Provide the [x, y] coordinate of the cell's center where the given text is located.  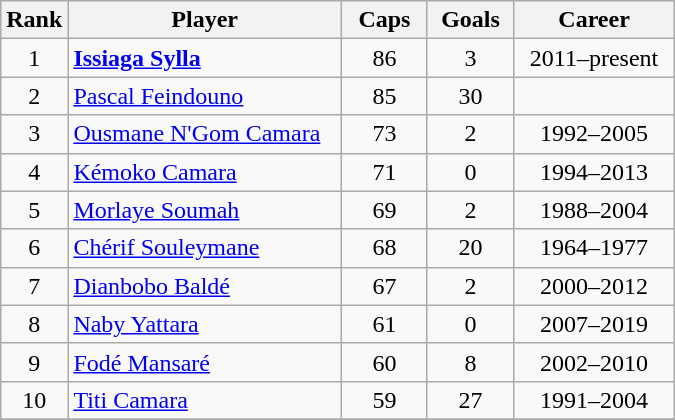
1991–2004 [594, 400]
7 [34, 286]
Issiaga Sylla [205, 58]
67 [384, 286]
Ousmane N'Gom Camara [205, 134]
85 [384, 96]
1992–2005 [594, 134]
2007–2019 [594, 324]
Career [594, 20]
Caps [384, 20]
Kémoko Camara [205, 172]
27 [470, 400]
Naby Yattara [205, 324]
Pascal Feindouno [205, 96]
60 [384, 362]
Fodé Mansaré [205, 362]
5 [34, 210]
10 [34, 400]
30 [470, 96]
Titi Camara [205, 400]
2002–2010 [594, 362]
61 [384, 324]
1 [34, 58]
2011–present [594, 58]
71 [384, 172]
4 [34, 172]
Goals [470, 20]
6 [34, 248]
Morlaye Soumah [205, 210]
9 [34, 362]
2000–2012 [594, 286]
20 [470, 248]
Player [205, 20]
69 [384, 210]
1988–2004 [594, 210]
Chérif Souleymane [205, 248]
1994–2013 [594, 172]
Rank [34, 20]
86 [384, 58]
59 [384, 400]
68 [384, 248]
1964–1977 [594, 248]
Dianbobo Baldé [205, 286]
73 [384, 134]
